For the text-containing cell, return its midpoint in [X, Y] coordinate format. 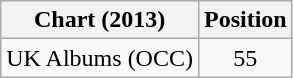
Position [245, 20]
55 [245, 58]
Chart (2013) [100, 20]
UK Albums (OCC) [100, 58]
